Capture the cell that displays the provided text and extract its (X, Y) central coordinate. 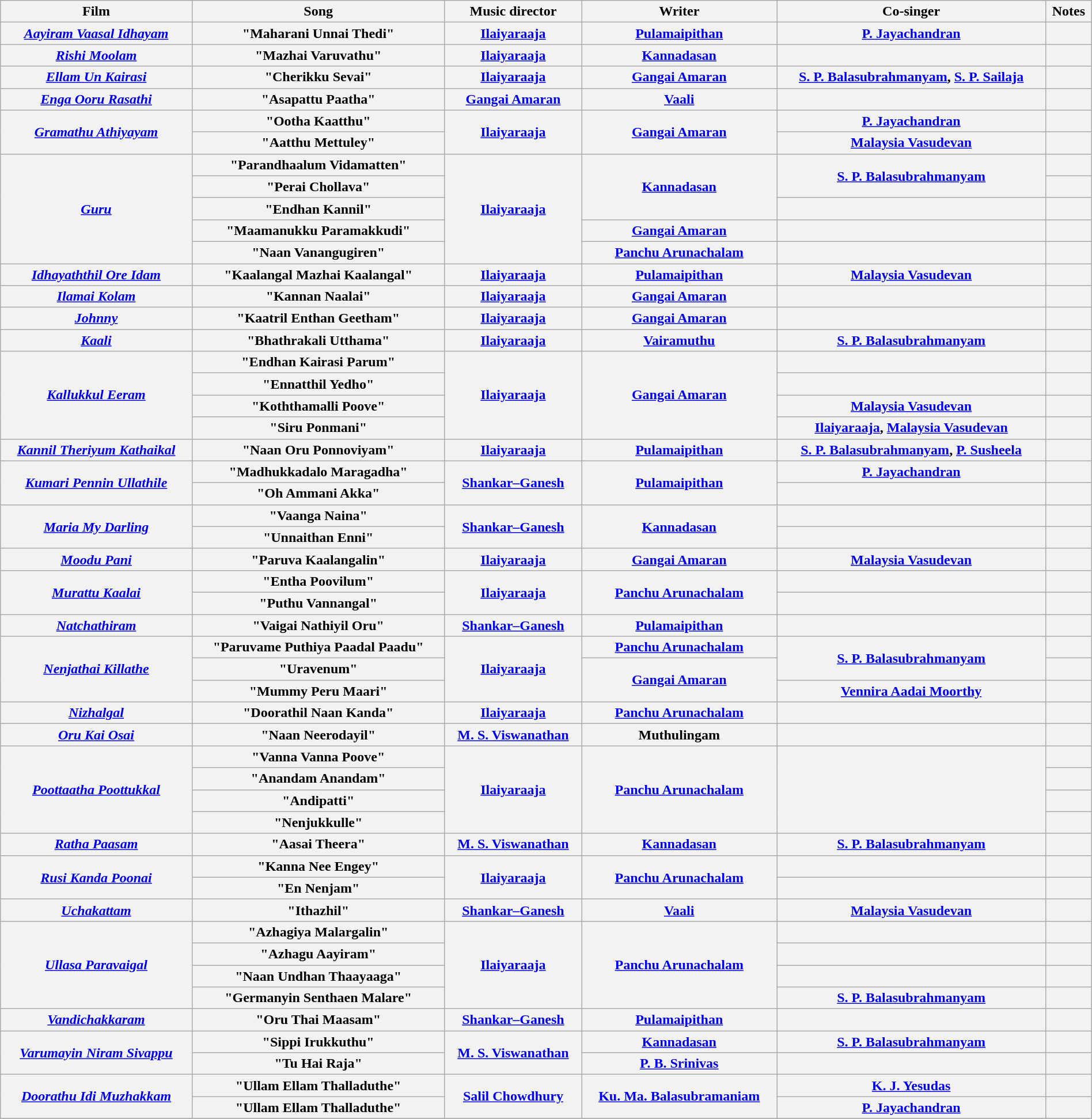
"Ootha Kaatthu" (318, 121)
"Doorathil Naan Kanda" (318, 713)
Oru Kai Osai (97, 735)
Moodu Pani (97, 559)
"Aatthu Mettuley" (318, 143)
Salil Chowdhury (513, 1097)
"Vanna Vanna Poove" (318, 757)
"Germanyin Senthaen Malare" (318, 998)
Murattu Kaalai (97, 592)
"Kannan Naalai" (318, 297)
"Madhukkadalo Maragadha" (318, 472)
"Unnaithan Enni" (318, 537)
Maria My Darling (97, 526)
K. J. Yesudas (911, 1086)
"Cherikku Sevai" (318, 77)
"Tu Hai Raja" (318, 1064)
"Nenjukkulle" (318, 822)
"Azhagu Aayiram" (318, 954)
Vairamuthu (680, 340)
Uchakattam (97, 910)
Writer (680, 12)
"Maharani Unnai Thedi" (318, 33)
"Siru Ponmani" (318, 428)
Johnny (97, 318)
"Puthu Vannangal" (318, 603)
"En Nenjam" (318, 888)
Notes (1069, 12)
Song (318, 12)
Poottaatha Poottukkal (97, 790)
"Naan Neerodayil" (318, 735)
Aayiram Vaasal Idhayam (97, 33)
"Azhagiya Malargalin" (318, 932)
Nizhalgal (97, 713)
"Ithazhil" (318, 910)
Gramathu Athiyayam (97, 132)
"Vaanga Naina" (318, 515)
Ilamai Kolam (97, 297)
Varumayin Niram Sivappu (97, 1053)
"Kaatril Enthan Geetham" (318, 318)
"Paruva Kaalangalin" (318, 559)
"Maamanukku Paramakkudi" (318, 230)
Film (97, 12)
"Uravenum" (318, 669)
"Mazhai Varuvathu" (318, 55)
"Andipatti" (318, 801)
Music director (513, 12)
Ilaiyaraaja, Malaysia Vasudevan (911, 428)
"Oh Ammani Akka" (318, 494)
Kallukkul Eeram (97, 395)
"Naan Vanangugiren" (318, 252)
Vennira Aadai Moorthy (911, 691)
"Oru Thai Maasam" (318, 1020)
"Aasai Theera" (318, 844)
"Asapattu Paatha" (318, 99)
Rusi Kanda Poonai (97, 877)
Ellam Un Kairasi (97, 77)
"Kanna Nee Engey" (318, 866)
Vandichakkaram (97, 1020)
Kumari Pennin Ullathile (97, 483)
"Anandam Anandam" (318, 779)
"Parandhaalum Vidamatten" (318, 165)
Ullasa Paravaigal (97, 965)
S. P. Balasubrahmanyam, S. P. Sailaja (911, 77)
"Kaalangal Mazhai Kaalangal" (318, 275)
Idhayaththil Ore Idam (97, 275)
S. P. Balasubrahmanyam, P. Susheela (911, 450)
P. B. Srinivas (680, 1064)
Muthulingam (680, 735)
Ratha Paasam (97, 844)
"Perai Chollava" (318, 187)
"Koththamalli Poove" (318, 406)
"Naan Oru Ponnoviyam" (318, 450)
"Paruvame Puthiya Paadal Paadu" (318, 647)
"Entha Poovilum" (318, 581)
"Endhan Kairasi Parum" (318, 362)
Natchathiram (97, 625)
Enga Ooru Rasathi (97, 99)
Ku. Ma. Balasubramaniam (680, 1097)
"Mummy Peru Maari" (318, 691)
Kaali (97, 340)
"Vaigai Nathiyil Oru" (318, 625)
Kannil Theriyum Kathaikal (97, 450)
"Endhan Kannil" (318, 208)
Rishi Moolam (97, 55)
Co-singer (911, 12)
"Bhathrakali Utthama" (318, 340)
"Sippi Irukkuthu" (318, 1042)
Guru (97, 208)
Nenjathai Killathe (97, 669)
"Naan Undhan Thaayaaga" (318, 976)
"Ennatthil Yedho" (318, 384)
Doorathu Idi Muzhakkam (97, 1097)
